Identify which cell holds the provided text, then report its (x, y) central coordinate. 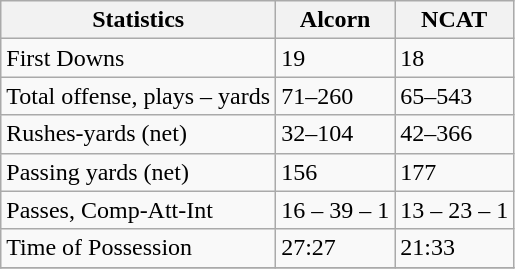
27:27 (336, 248)
Passing yards (net) (138, 172)
71–260 (336, 96)
Statistics (138, 20)
65–543 (454, 96)
177 (454, 172)
Total offense, plays – yards (138, 96)
NCAT (454, 20)
First Downs (138, 58)
42–366 (454, 134)
Time of Possession (138, 248)
16 – 39 – 1 (336, 210)
32–104 (336, 134)
21:33 (454, 248)
13 – 23 – 1 (454, 210)
18 (454, 58)
19 (336, 58)
Rushes-yards (net) (138, 134)
156 (336, 172)
Passes, Comp-Att-Int (138, 210)
Alcorn (336, 20)
